Return [x, y] of the center of cell containing provided text 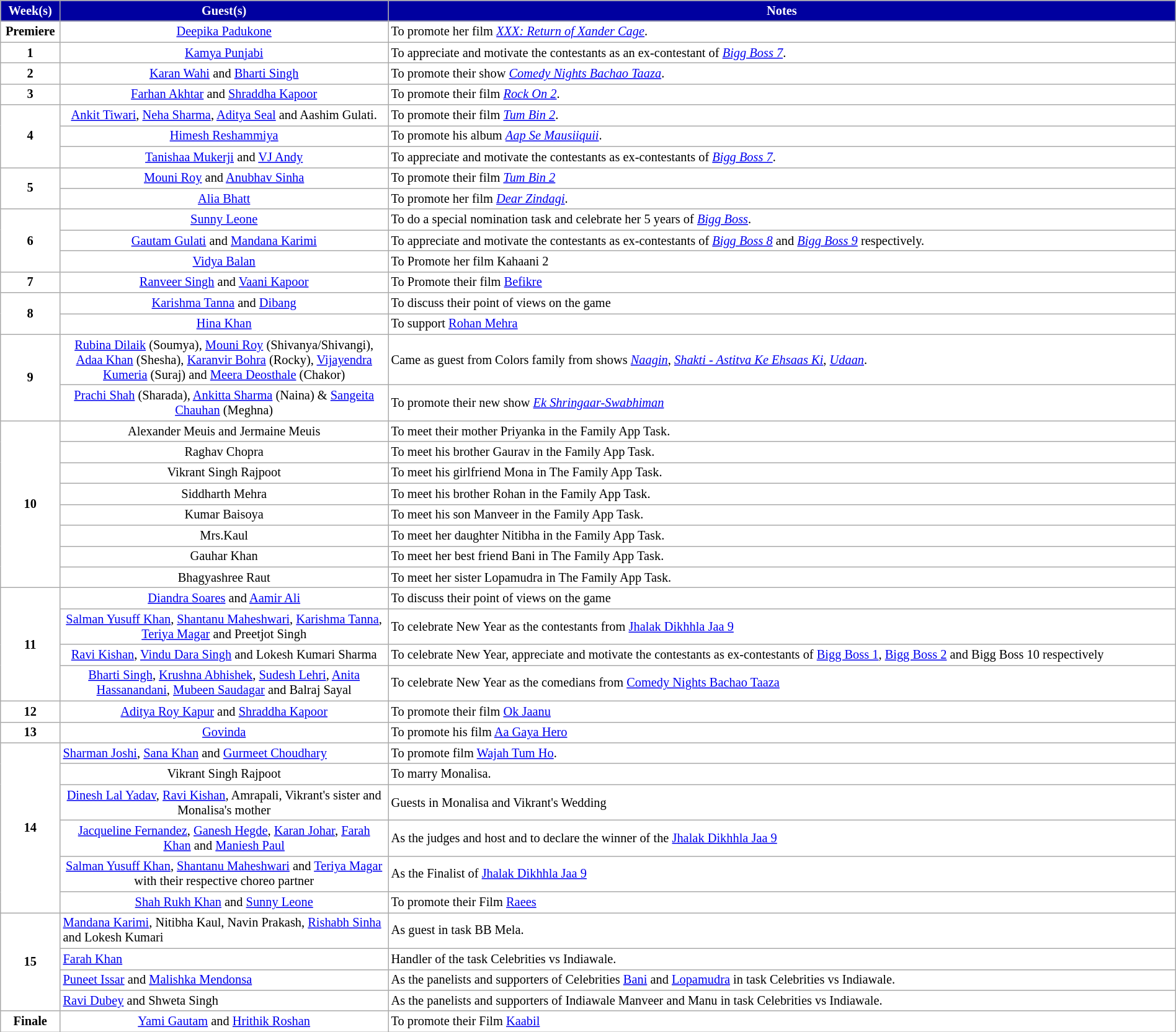
To celebrate New Year as the contestants from Jhalak Dikhhla Jaa 9 [782, 626]
Gauhar Khan [225, 556]
Alexander Meuis and Jermaine Meuis [225, 431]
To promote their film Ok Jaanu [782, 711]
Bhagyashree Raut [225, 577]
Ankit Tiwari, Neha Sharma, Aditya Seal and Aashim Gulati. [225, 115]
Shah Rukh Khan and Sunny Leone [225, 902]
Vidya Balan [225, 261]
To promote their Film Kaabil [782, 1021]
Notes [782, 11]
4 [30, 136]
Diandra Soares and Aamir Ali [225, 598]
Mandana Karimi, Nitibha Kaul, Navin Prakash, Rishabh Sinha and Lokesh Kumari [225, 930]
Sharman Joshi, Sana Khan and Gurmeet Choudhary [225, 753]
14 [30, 827]
Siddharth Mehra [225, 494]
As the panelists and supporters of Celebrities Bani and Lopamudra in task Celebrities vs Indiawale. [782, 980]
Kumar Baisoya [225, 515]
To promote her film Dear Zindagi. [782, 198]
To promote her film XXX: Return of Xander Cage. [782, 32]
Came as guest from Colors family from shows Naagin, Shakti - Astitva Ke Ehsaas Ki, Udaan. [782, 360]
To promote their new show Ek Shringaar-Swabhiman [782, 403]
6 [30, 241]
Ranveer Singh and Vaani Kapoor [225, 282]
2 [30, 73]
To promote his film Aa Gaya Hero [782, 732]
To promote his album Aap Se Mausiiquii. [782, 136]
To promote their Film Raees [782, 902]
To meet his brother Gaurav in the Family App Task. [782, 452]
Himesh Reshammiya [225, 136]
To celebrate New Year, appreciate and motivate the contestants as ex-contestants of Bigg Boss 1, Bigg Boss 2 and Bigg Boss 10 respectively [782, 655]
11 [30, 644]
10 [30, 504]
Salman Yusuff Khan, Shantanu Maheshwari, Karishma Tanna, Teriya Magar and Preetjot Singh [225, 626]
8 [30, 314]
Sunny Leone [225, 220]
Farah Khan [225, 959]
To meet their mother Priyanka in the Family App Task. [782, 431]
To promote their film Tum Bin 2. [782, 115]
15 [30, 961]
Gautam Gulati and Mandana Karimi [225, 241]
Ravi Kishan, Vindu Dara Singh and Lokesh Kumari Sharma [225, 655]
Week(s) [30, 11]
To marry Monalisa. [782, 774]
As the Finalist of Jhalak Dikhhla Jaa 9 [782, 874]
Premiere [30, 32]
Mouni Roy and Anubhav Sinha [225, 178]
To celebrate New Year as the comedians from Comedy Nights Bachao Taaza [782, 683]
Raghav Chopra [225, 452]
Dinesh Lal Yadav, Ravi Kishan, Amrapali, Vikrant's sister and Monalisa's mother [225, 803]
To Promote their film Befikre [782, 282]
Bharti Singh, Krushna Abhishek, Sudesh Lehri, Anita Hassanandani, Mubeen Saudagar and Balraj Sayal [225, 683]
To promote their film Rock On 2. [782, 94]
Finale [30, 1021]
Ravi Dubey and Shweta Singh [225, 1000]
Salman Yusuff Khan, Shantanu Maheshwari and Teriya Magar with their respective choreo partner [225, 874]
To appreciate and motivate the contestants as ex-contestants of Bigg Boss 8 and Bigg Boss 9 respectively. [782, 241]
5 [30, 189]
13 [30, 732]
Puneet Issar and Malishka Mendonsa [225, 980]
7 [30, 282]
To meet his brother Rohan in the Family App Task. [782, 494]
To meet his girlfriend Mona in The Family App Task. [782, 473]
To promote their film Tum Bin 2 [782, 178]
Alia Bhatt [225, 198]
9 [30, 377]
Govinda [225, 732]
Prachi Shah (Sharada), Ankitta Sharma (Naina) & Sangeita Chauhan (Meghna) [225, 403]
12 [30, 711]
To meet her sister Lopamudra in The Family App Task. [782, 577]
Karishma Tanna and Dibang [225, 303]
Karan Wahi and Bharti Singh [225, 73]
To appreciate and motivate the contestants as an ex-contestant of Bigg Boss 7. [782, 53]
To meet her best friend Bani in The Family App Task. [782, 556]
As guest in task BB Mela. [782, 930]
Deepika Padukone [225, 32]
To meet her daughter Nitibha in the Family App Task. [782, 535]
Kamya Punjabi [225, 53]
Jacqueline Fernandez, Ganesh Hegde, Karan Johar, Farah Khan and Maniesh Paul [225, 838]
To do a special nomination task and celebrate her 5 years of Bigg Boss. [782, 220]
Yami Gautam and Hrithik Roshan [225, 1021]
Handler of the task Celebrities vs Indiawale. [782, 959]
Hina Khan [225, 324]
Farhan Akhtar and Shraddha Kapoor [225, 94]
To promote their show Comedy Nights Bachao Taaza. [782, 73]
Mrs.Kaul [225, 535]
3 [30, 94]
Tanishaa Mukerji and VJ Andy [225, 157]
1 [30, 53]
Guest(s) [225, 11]
To appreciate and motivate the contestants as ex-contestants of Bigg Boss 7. [782, 157]
As the judges and host and to declare the winner of the Jhalak Dikhhla Jaa 9 [782, 838]
To meet his son Manveer in the Family App Task. [782, 515]
Guests in Monalisa and Vikrant's Wedding [782, 803]
As the panelists and supporters of Indiawale Manveer and Manu in task Celebrities vs Indiawale. [782, 1000]
To support Rohan Mehra [782, 324]
Aditya Roy Kapur and Shraddha Kapoor [225, 711]
To promote film Wajah Tum Ho. [782, 753]
To Promote her film Kahaani 2 [782, 261]
